Capture the cell that displays the provided text and extract its [X, Y] central coordinate. 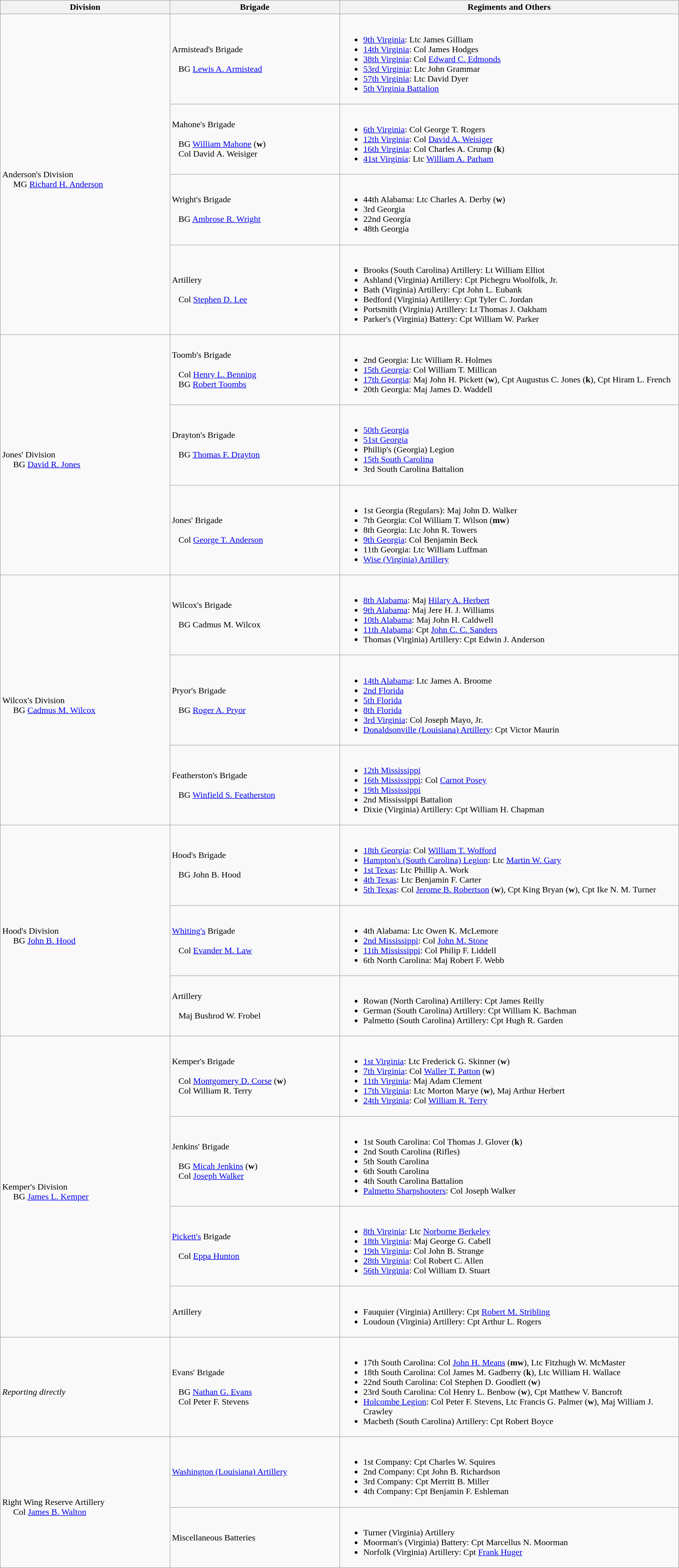
Wilcox's Division BG Cadmus M. Wilcox [85, 700]
Miscellaneous Batteries [255, 1538]
4th Alabama: Ltc Owen K. McLemore2nd Mississippi: Col John M. Stone11th Mississippi: Col Philip F. Liddell6th North Carolina: Maj Robert F. Webb [509, 941]
Division [85, 7]
Artillery Col Stephen D. Lee [255, 290]
Artillery [255, 1312]
1st Company: Cpt Charles W. Squires2nd Company: Cpt John B. Richardson3rd Company: Cpt Merritt B. Miller4th Company: Cpt Benjamin F. Eshleman [509, 1472]
Washington (Louisiana) Artillery [255, 1472]
Evans' Brigade BG Nathan G. Evans Col Peter F. Stevens [255, 1387]
Brigade [255, 7]
Turner (Virginia) ArtilleryMoorman's (Virginia) Battery: Cpt Marcellus N. MoormanNorfolk (Virginia) Artillery: Cpt Frank Huger [509, 1538]
Regiments and Others [509, 7]
Kemper's Division BG James L. Kemper [85, 1187]
Artillery Maj Bushrod W. Frobel [255, 1006]
50th Georgia51st GeorgiaPhillip's (Georgia) Legion15th South Carolina3rd South Carolina Battalion [509, 445]
Toomb's Brigade Col Henry L. Benning BG Robert Toombs [255, 370]
44th Alabama: Ltc Charles A. Derby (w)3rd Georgia22nd Georgia48th Georgia [509, 210]
Anderson's Division MG Richard H. Anderson [85, 174]
Kemper's Brigade Col Montgomery D. Corse (w) Col William R. Terry [255, 1077]
Wright's Brigade BG Ambrose R. Wright [255, 210]
Jones' Division BG David R. Jones [85, 455]
Armistead's Brigade BG Lewis A. Armistead [255, 59]
Right Wing Reserve Artillery Col James B. Walton [85, 1502]
Reporting directly [85, 1387]
Jones' Brigade Col George T. Anderson [255, 530]
Wilcox's Brigade BG Cadmus M. Wilcox [255, 615]
Pryor's Brigade BG Roger A. Pryor [255, 700]
6th Virginia: Col George T. Rogers12th Virginia: Col David A. Weisiger16th Virginia: Col Charles A. Crump (k)41st Virginia: Ltc William A. Parham [509, 139]
Drayton's Brigade BG Thomas F. Drayton [255, 445]
Whiting's Brigade Col Evander M. Law [255, 941]
Mahone's Brigade BG William Mahone (w) Col David A. Weisiger [255, 139]
12th Mississippi16th Mississippi: Col Carnot Posey19th Mississippi2nd Mississippi BattalionDixie (Virginia) Artillery: Cpt William H. Chapman [509, 785]
Hood's Division BG John B. Hood [85, 930]
Pickett's Brigade Col Eppa Hunton [255, 1246]
Jenkins' Brigade BG Micah Jenkins (w) Col Joseph Walker [255, 1161]
Featherston's Brigade BG Winfield S. Featherston [255, 785]
Fauquier (Virginia) Artillery: Cpt Robert M. StriblingLoudoun (Virginia) Artillery: Cpt Arthur L. Rogers [509, 1312]
Hood's Brigade BG John B. Hood [255, 865]
